Pinpoint the cell where the given text exists, returning its (x, y) midpoint coordinate. 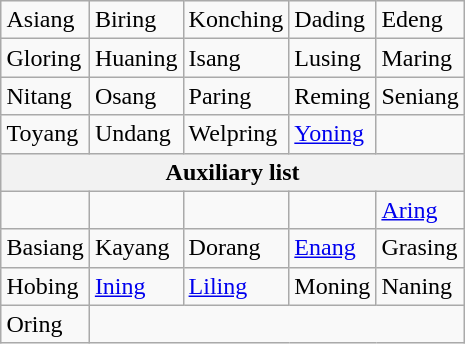
Huaning (136, 58)
Toyang (45, 134)
Kayang (136, 248)
Gloring (45, 58)
Biring (136, 20)
Moning (332, 286)
Osang (136, 96)
Edeng (420, 20)
Isang (236, 58)
Seniang (420, 96)
Oring (45, 324)
Dorang (236, 248)
Enang (332, 248)
Auxiliary list (232, 172)
Paring (236, 96)
Konching (236, 20)
Basiang (45, 248)
Hobing (45, 286)
Yoning (332, 134)
Ining (136, 286)
Grasing (420, 248)
Aring (420, 210)
Maring (420, 58)
Nitang (45, 96)
Lusing (332, 58)
Undang (136, 134)
Liling (236, 286)
Naning (420, 286)
Asiang (45, 20)
Dading (332, 20)
Welpring (236, 134)
Reming (332, 96)
